Determine the [X, Y] coordinate at the center of the cell enclosing the given text.  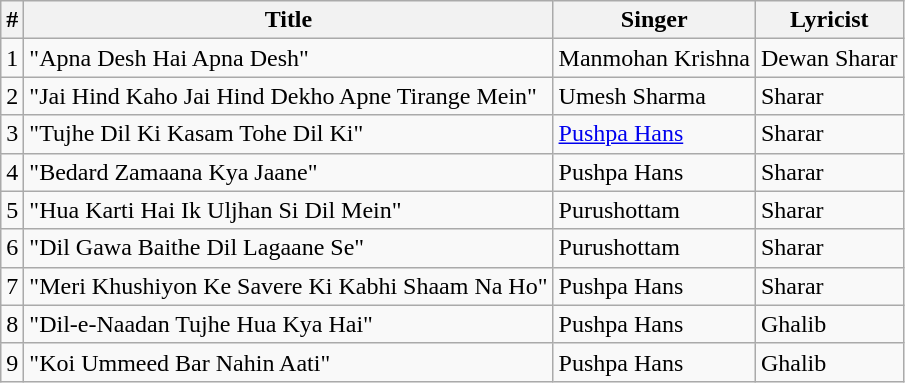
Title [288, 20]
8 [12, 324]
"Dil Gawa Baithe Dil Lagaane Se" [288, 248]
Dewan Sharar [829, 58]
Lyricist [829, 20]
2 [12, 96]
9 [12, 362]
"Bedard Zamaana Kya Jaane" [288, 172]
3 [12, 134]
Singer [654, 20]
"Koi Ummeed Bar Nahin Aati" [288, 362]
Manmohan Krishna [654, 58]
"Apna Desh Hai Apna Desh" [288, 58]
Umesh Sharma [654, 96]
6 [12, 248]
"Meri Khushiyon Ke Savere Ki Kabhi Shaam Na Ho" [288, 286]
"Jai Hind Kaho Jai Hind Dekho Apne Tirange Mein" [288, 96]
"Hua Karti Hai Ik Uljhan Si Dil Mein" [288, 210]
1 [12, 58]
7 [12, 286]
"Dil-e-Naadan Tujhe Hua Kya Hai" [288, 324]
5 [12, 210]
4 [12, 172]
# [12, 20]
"Tujhe Dil Ki Kasam Tohe Dil Ki" [288, 134]
